Identify which cell holds the provided text, then report its (X, Y) central coordinate. 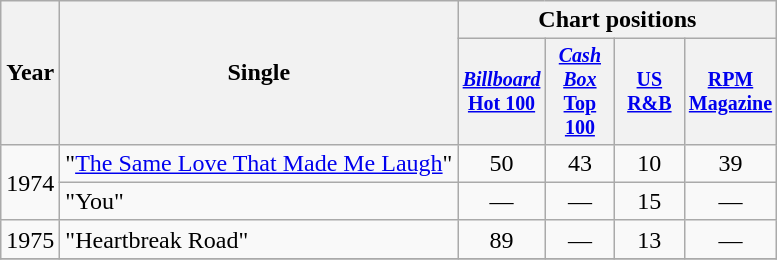
89 (502, 239)
1975 (30, 239)
13 (650, 239)
Year (30, 73)
Billboard Hot 100 (502, 92)
"The Same Love That Made Me Laugh" (259, 163)
Chart positions (618, 20)
USR&B (650, 92)
"You" (259, 201)
Cash Box Top 100 (580, 92)
1974 (30, 182)
15 (650, 201)
"Heartbreak Road" (259, 239)
50 (502, 163)
Single (259, 73)
RPM Magazine (730, 92)
39 (730, 163)
43 (580, 163)
10 (650, 163)
